Identify which cell holds the provided text, then report its [x, y] central coordinate. 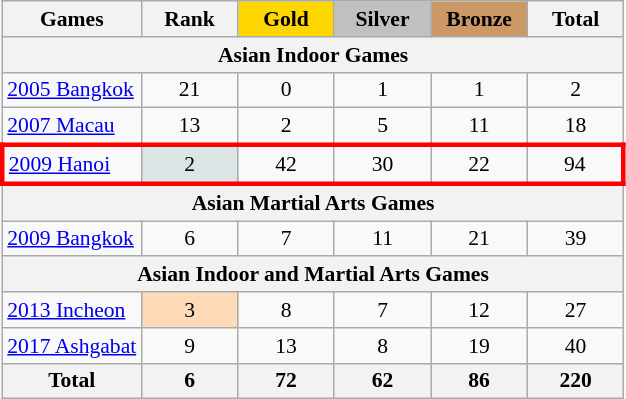
Asian Indoor and Martial Arts Games [313, 275]
39 [576, 239]
220 [576, 381]
Rank [190, 19]
72 [286, 381]
2017 Ashgabat [72, 346]
Gold [286, 19]
Asian Martial Arts Games [313, 202]
Games [72, 19]
0 [286, 90]
12 [480, 310]
19 [480, 346]
2009 Hanoi [72, 164]
94 [576, 164]
40 [576, 346]
18 [576, 126]
2007 Macau [72, 126]
30 [382, 164]
Silver [382, 19]
86 [480, 381]
2013 Incheon [72, 310]
27 [576, 310]
Bronze [480, 19]
42 [286, 164]
22 [480, 164]
9 [190, 346]
62 [382, 381]
2005 Bangkok [72, 90]
Asian Indoor Games [313, 55]
2009 Bangkok [72, 239]
3 [190, 310]
5 [382, 126]
